Provide the (X, Y) coordinate of the cell's center where the given text is located.  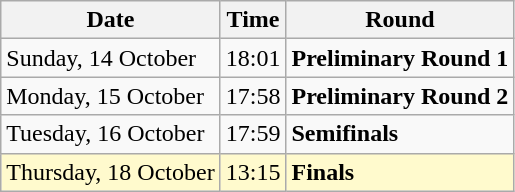
13:15 (253, 172)
17:58 (253, 96)
Preliminary Round 1 (400, 58)
Preliminary Round 2 (400, 96)
Round (400, 20)
18:01 (253, 58)
17:59 (253, 134)
Tuesday, 16 October (110, 134)
Finals (400, 172)
Semifinals (400, 134)
Date (110, 20)
Thursday, 18 October (110, 172)
Time (253, 20)
Sunday, 14 October (110, 58)
Monday, 15 October (110, 96)
